From the cell containing the given text, extract its center point as [x, y] coordinate. 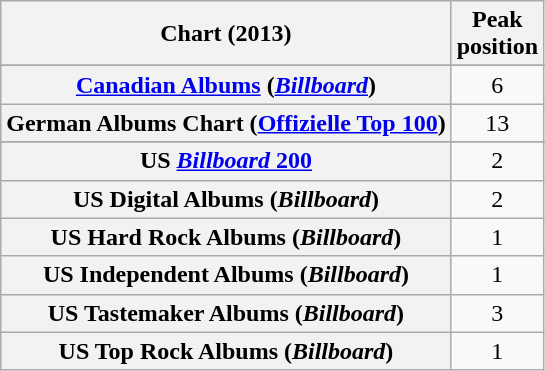
US Tastemaker Albums (Billboard) [226, 313]
Peakposition [497, 34]
US Digital Albums (Billboard) [226, 199]
13 [497, 123]
US Hard Rock Albums (Billboard) [226, 237]
US Billboard 200 [226, 161]
Chart (2013) [226, 34]
US Independent Albums (Billboard) [226, 275]
US Top Rock Albums (Billboard) [226, 351]
German Albums Chart (Offizielle Top 100) [226, 123]
3 [497, 313]
Canadian Albums (Billboard) [226, 85]
6 [497, 85]
